Detect which cell encompasses the target text, then output its [X, Y] center coordinate. 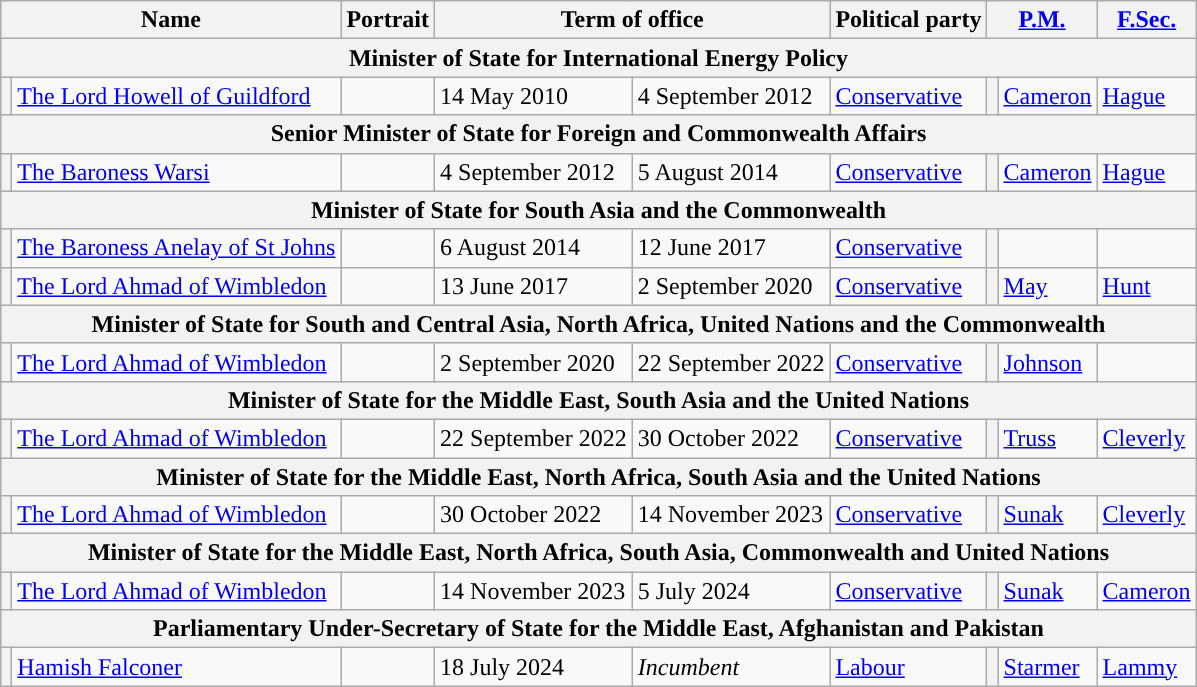
Name [171, 20]
The Baroness Anelay of St Johns [176, 248]
Johnson [1048, 362]
Minister of State for South Asia and the Commonwealth [598, 210]
5 August 2014 [731, 172]
Hunt [1146, 286]
P.M. [1042, 20]
Starmer [1048, 667]
Term of office [632, 20]
12 June 2017 [731, 248]
Minister of State for the Middle East, North Africa, South Asia, Commonwealth and United Nations [598, 553]
13 June 2017 [534, 286]
Parliamentary Under-Secretary of State for the Middle East, Afghanistan and Pakistan [598, 629]
Minister of State for the Middle East, South Asia and the United Nations [598, 400]
Senior Minister of State for Foreign and Commonwealth Affairs [598, 134]
Minister of State for South and Central Asia, North Africa, United Nations and the Commonwealth [598, 324]
Political party [908, 20]
Incumbent [731, 667]
F.Sec. [1146, 20]
May [1048, 286]
Minister of State for International Energy Policy [598, 58]
Hamish Falconer [176, 667]
The Lord Howell of Guildford [176, 96]
6 August 2014 [534, 248]
Minister of State for the Middle East, North Africa, South Asia and the United Nations [598, 477]
Portrait [388, 20]
18 July 2024 [534, 667]
14 May 2010 [534, 96]
The Baroness Warsi [176, 172]
Lammy [1146, 667]
5 July 2024 [731, 591]
Labour [908, 667]
Truss [1048, 438]
